Provide the (X, Y) coordinate of the cell's center where the given text is located.  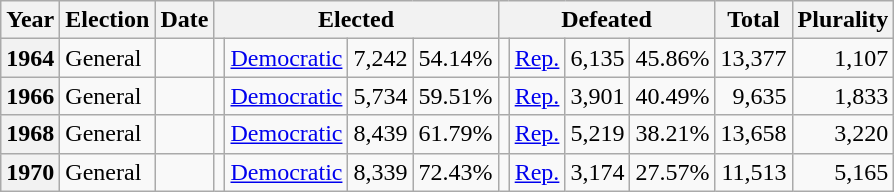
Date (184, 20)
Defeated (606, 20)
Total (754, 20)
Elected (356, 20)
3,901 (598, 96)
5,734 (380, 96)
11,513 (754, 172)
6,135 (598, 58)
8,439 (380, 134)
1968 (30, 134)
54.14% (456, 58)
8,339 (380, 172)
27.57% (672, 172)
Year (30, 20)
5,219 (598, 134)
59.51% (456, 96)
38.21% (672, 134)
61.79% (456, 134)
5,165 (843, 172)
45.86% (672, 58)
72.43% (456, 172)
Election (108, 20)
13,377 (754, 58)
1964 (30, 58)
Plurality (843, 20)
3,174 (598, 172)
1,833 (843, 96)
13,658 (754, 134)
9,635 (754, 96)
1,107 (843, 58)
1970 (30, 172)
40.49% (672, 96)
7,242 (380, 58)
1966 (30, 96)
3,220 (843, 134)
